Scan for the cell matching the given text and deliver its [x, y] coordinate at center. 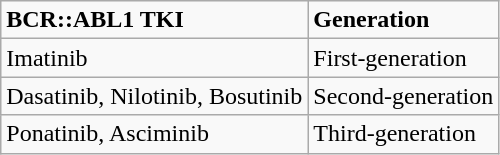
Imatinib [154, 58]
Dasatinib, Nilotinib, Bosutinib [154, 96]
Generation [404, 20]
Second-generation [404, 96]
First-generation [404, 58]
BCR::ABL1 TKI [154, 20]
Third-generation [404, 134]
Ponatinib, Asciminib [154, 134]
